Find where the given text appears and provide that cell's center as [x, y] coordinate. 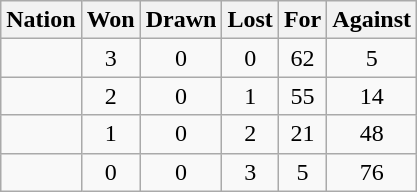
55 [302, 96]
Drawn [181, 20]
62 [302, 58]
21 [302, 134]
Against [372, 20]
For [302, 20]
Nation [41, 20]
48 [372, 134]
14 [372, 96]
Lost [250, 20]
76 [372, 172]
Won [110, 20]
